Scan for the cell matching the given text and deliver its [X, Y] coordinate at center. 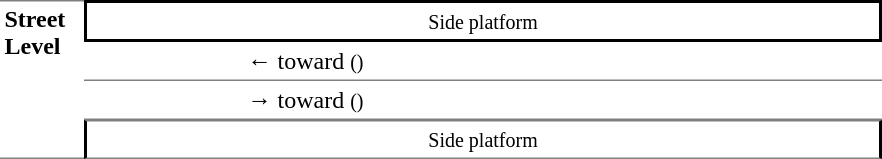
Street Level [42, 80]
← toward () [562, 62]
→ toward () [562, 100]
